Detect which cell encompasses the target text, then output its [X, Y] center coordinate. 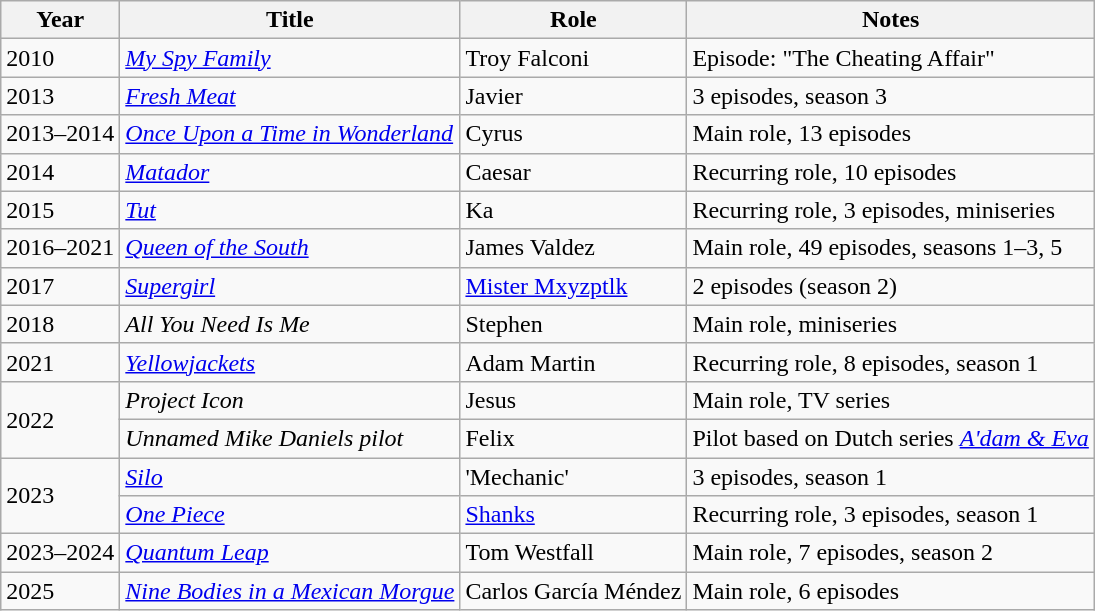
Main role, miniseries [890, 324]
All You Need Is Me [290, 324]
Notes [890, 20]
2016–2021 [60, 248]
Role [574, 20]
Pilot based on Dutch series A'dam & Eva [890, 438]
Main role, 13 episodes [890, 134]
Javier [574, 96]
Recurring role, 3 episodes, season 1 [890, 515]
Stephen [574, 324]
Jesus [574, 400]
Episode: "The Cheating Affair" [890, 58]
Project Icon [290, 400]
3 episodes, season 1 [890, 477]
Cyrus [574, 134]
Recurring role, 10 episodes [890, 172]
Supergirl [290, 286]
Nine Bodies in a Mexican Morgue [290, 591]
2023–2024 [60, 553]
Queen of the South [290, 248]
Fresh Meat [290, 96]
2010 [60, 58]
2013–2014 [60, 134]
My Spy Family [290, 58]
2014 [60, 172]
Title [290, 20]
2023 [60, 496]
Tut [290, 210]
Silo [290, 477]
2013 [60, 96]
2022 [60, 419]
Carlos García Méndez [574, 591]
Recurring role, 3 episodes, miniseries [890, 210]
Once Upon a Time in Wonderland [290, 134]
Ka [574, 210]
'Mechanic' [574, 477]
Shanks [574, 515]
2018 [60, 324]
Year [60, 20]
Main role, 49 episodes, seasons 1–3, 5 [890, 248]
Unnamed Mike Daniels pilot [290, 438]
Tom Westfall [574, 553]
Mister Mxyzptlk [574, 286]
Caesar [574, 172]
2025 [60, 591]
Recurring role, 8 episodes, season 1 [890, 362]
2015 [60, 210]
Adam Martin [574, 362]
Yellowjackets [290, 362]
2021 [60, 362]
2 episodes (season 2) [890, 286]
3 episodes, season 3 [890, 96]
Main role, 7 episodes, season 2 [890, 553]
Felix [574, 438]
Quantum Leap [290, 553]
One Piece [290, 515]
Troy Falconi [574, 58]
Main role, 6 episodes [890, 591]
James Valdez [574, 248]
2017 [60, 286]
Main role, TV series [890, 400]
Matador [290, 172]
